Scan for the cell matching the given text and deliver its (X, Y) coordinate at center. 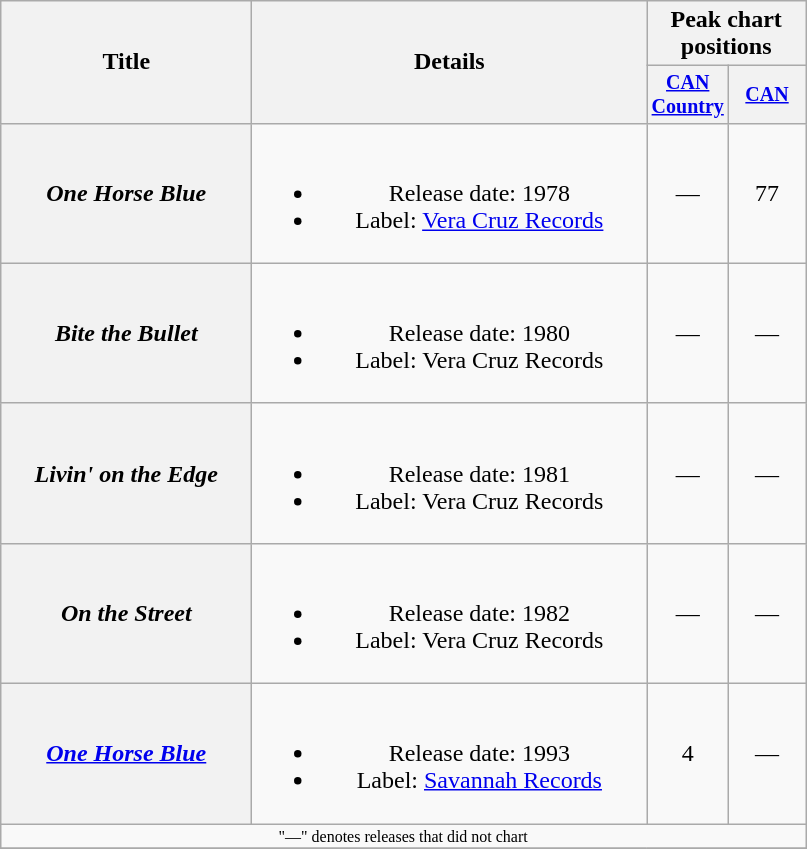
Bite the Bullet (126, 333)
Details (450, 62)
Release date: 1982Label: Vera Cruz Records (450, 613)
Release date: 1993Label: Savannah Records (450, 754)
Release date: 1978Label: Vera Cruz Records (450, 193)
"—" denotes releases that did not chart (404, 836)
4 (688, 754)
CAN (768, 94)
Peak chartpositions (726, 34)
Livin' on the Edge (126, 473)
Release date: 1980Label: Vera Cruz Records (450, 333)
Release date: 1981Label: Vera Cruz Records (450, 473)
Title (126, 62)
CAN Country (688, 94)
77 (768, 193)
On the Street (126, 613)
